Search for the cell housing the specified text and yield its [X, Y] center coordinate. 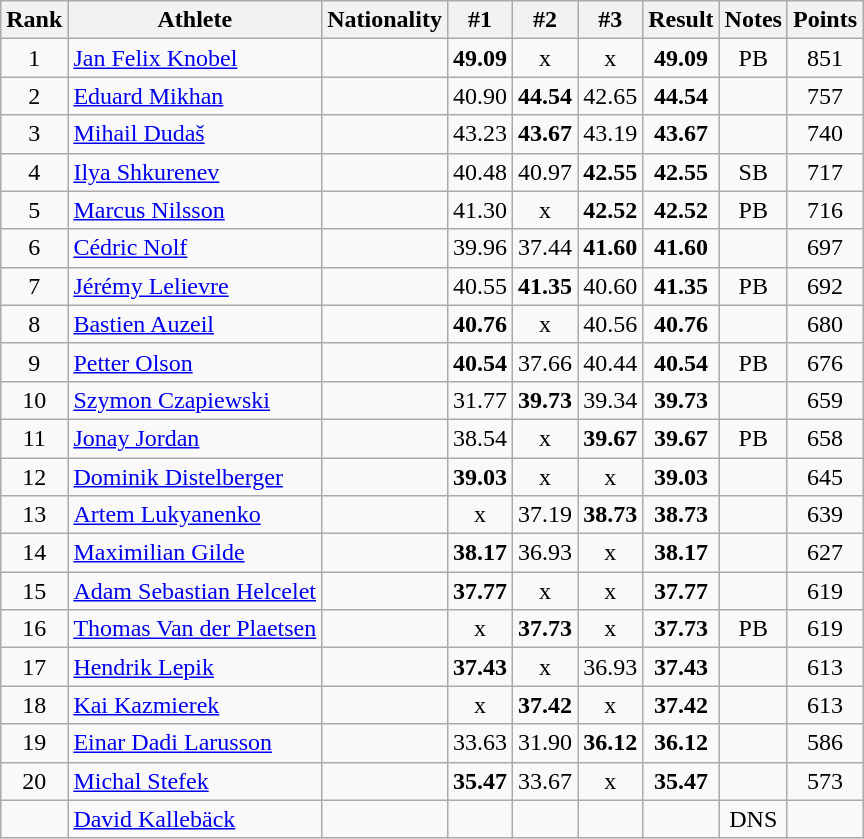
40.55 [480, 286]
10 [34, 400]
Maximilian Gilde [195, 553]
Adam Sebastian Helcelet [195, 591]
716 [824, 210]
Dominik Distelberger [195, 477]
Rank [34, 20]
692 [824, 286]
Jonay Jordan [195, 438]
Marcus Nilsson [195, 210]
Mihail Dudaš [195, 134]
#2 [546, 20]
Ilya Shkurenev [195, 172]
33.63 [480, 743]
573 [824, 781]
Hendrik Lepik [195, 667]
39.96 [480, 248]
627 [824, 553]
18 [34, 705]
SB [753, 172]
9 [34, 362]
Notes [753, 20]
Einar Dadi Larusson [195, 743]
11 [34, 438]
639 [824, 515]
40.97 [546, 172]
Points [824, 20]
40.90 [480, 96]
2 [34, 96]
659 [824, 400]
43.23 [480, 134]
645 [824, 477]
13 [34, 515]
40.48 [480, 172]
Petter Olson [195, 362]
Cédric Nolf [195, 248]
Nationality [385, 20]
40.56 [610, 324]
20 [34, 781]
#1 [480, 20]
757 [824, 96]
Athlete [195, 20]
1 [34, 58]
851 [824, 58]
39.34 [610, 400]
Bastien Auzeil [195, 324]
David Kallebäck [195, 819]
Kai Kazmierek [195, 705]
Result [681, 20]
658 [824, 438]
676 [824, 362]
19 [34, 743]
6 [34, 248]
43.19 [610, 134]
37.19 [546, 515]
680 [824, 324]
16 [34, 629]
31.90 [546, 743]
40.60 [610, 286]
41.30 [480, 210]
40.44 [610, 362]
Thomas Van der Plaetsen [195, 629]
717 [824, 172]
#3 [610, 20]
Jan Felix Knobel [195, 58]
697 [824, 248]
37.66 [546, 362]
8 [34, 324]
740 [824, 134]
586 [824, 743]
Szymon Czapiewski [195, 400]
42.65 [610, 96]
7 [34, 286]
3 [34, 134]
17 [34, 667]
DNS [753, 819]
Michal Stefek [195, 781]
14 [34, 553]
38.54 [480, 438]
12 [34, 477]
31.77 [480, 400]
15 [34, 591]
33.67 [546, 781]
Eduard Mikhan [195, 96]
37.44 [546, 248]
Jérémy Lelievre [195, 286]
4 [34, 172]
5 [34, 210]
Artem Lukyanenko [195, 515]
